Detect which cell encompasses the target text, then output its (x, y) center coordinate. 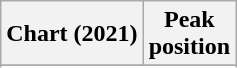
Chart (2021) (72, 34)
Peakposition (189, 34)
